Extract the (x, y) coordinate from the center of the cell holding the provided text.  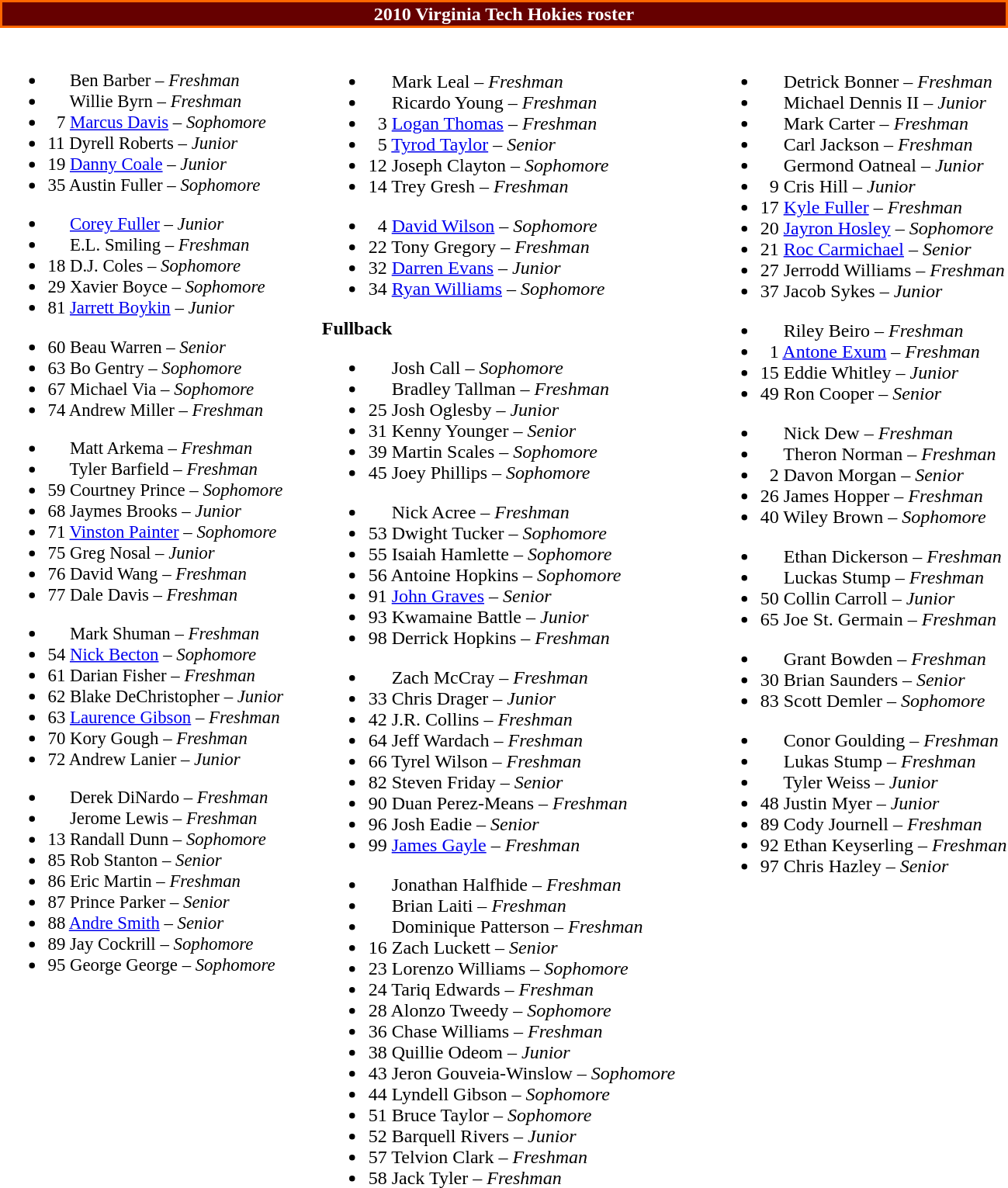
2010 Virginia Tech Hokies roster (504, 14)
